Extract the (X, Y) coordinate from the center of the cell holding the provided text.  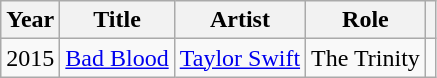
Bad Blood (117, 58)
Role (366, 20)
Taylor Swift (240, 58)
Year (30, 20)
The Trinity (366, 58)
Title (117, 20)
2015 (30, 58)
Artist (240, 20)
